For the text-containing cell, return its midpoint in (X, Y) coordinate format. 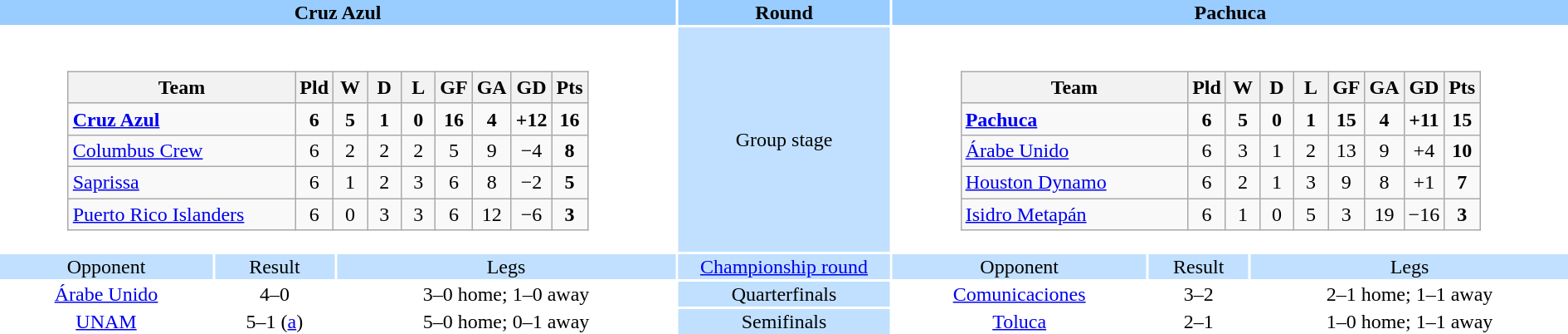
+12 (531, 119)
UNAM (106, 322)
−6 (531, 214)
19 (1384, 214)
5–0 home; 0–1 away (506, 322)
10 (1462, 150)
3–2 (1198, 294)
Houston Dynamo (1074, 182)
Isidro Metapán (1074, 214)
−2 (531, 182)
Comunicaciones (1020, 294)
Toluca (1020, 322)
4–0 (275, 294)
Championship round (784, 267)
Semifinals (784, 322)
1–0 home; 1–1 away (1410, 322)
+4 (1424, 150)
12 (491, 214)
Group stage (784, 140)
2–1 home; 1–1 away (1410, 294)
Quarterfinals (784, 294)
13 (1346, 150)
5–1 (a) (275, 322)
−4 (531, 150)
2–1 (1198, 322)
7 (1462, 182)
Puerto Rico Islanders (182, 214)
3–0 home; 1–0 away (506, 294)
Round (784, 12)
Columbus Crew (182, 150)
+1 (1424, 182)
−16 (1424, 214)
+11 (1424, 119)
Saprissa (182, 182)
